Provide the (X, Y) coordinate of the cell's center where the given text is located.  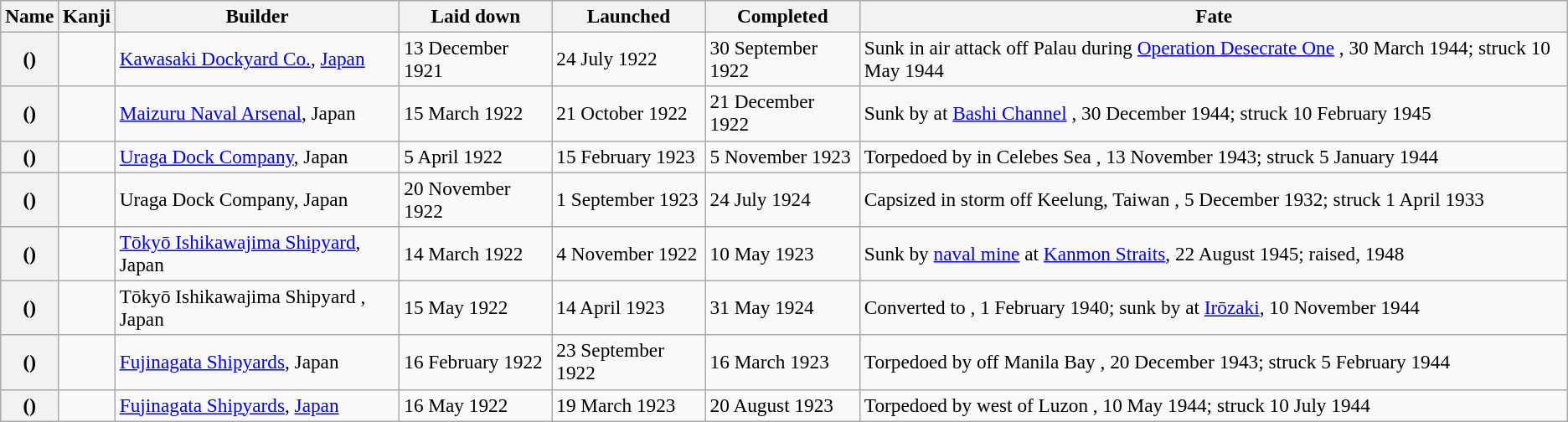
Converted to , 1 February 1940; sunk by at Irōzaki, 10 November 1944 (1214, 308)
Laid down (476, 16)
4 November 1922 (628, 253)
Maizuru Naval Arsenal, Japan (256, 114)
Builder (256, 16)
Torpedoed by west of Luzon , 10 May 1944; struck 10 July 1944 (1214, 405)
15 May 1922 (476, 308)
Sunk by naval mine at Kanmon Straits, 22 August 1945; raised, 1948 (1214, 253)
16 May 1922 (476, 405)
Fate (1214, 16)
5 April 1922 (476, 157)
20 November 1922 (476, 199)
Kawasaki Dockyard Co., Japan (256, 59)
21 October 1922 (628, 114)
Completed (782, 16)
14 March 1922 (476, 253)
Tōkyō Ishikawajima Shipyard, Japan (256, 253)
Name (30, 16)
19 March 1923 (628, 405)
Tōkyō Ishikawajima Shipyard , Japan (256, 308)
30 September 1922 (782, 59)
21 December 1922 (782, 114)
Torpedoed by off Manila Bay , 20 December 1943; struck 5 February 1944 (1214, 362)
20 August 1923 (782, 405)
15 March 1922 (476, 114)
16 March 1923 (782, 362)
16 February 1922 (476, 362)
5 November 1923 (782, 157)
1 September 1923 (628, 199)
Capsized in storm off Keelung, Taiwan , 5 December 1932; struck 1 April 1933 (1214, 199)
23 September 1922 (628, 362)
24 July 1924 (782, 199)
10 May 1923 (782, 253)
31 May 1924 (782, 308)
Torpedoed by in Celebes Sea , 13 November 1943; struck 5 January 1944 (1214, 157)
15 February 1923 (628, 157)
Sunk by at Bashi Channel , 30 December 1944; struck 10 February 1945 (1214, 114)
Kanji (87, 16)
Launched (628, 16)
13 December 1921 (476, 59)
14 April 1923 (628, 308)
24 July 1922 (628, 59)
Sunk in air attack off Palau during Operation Desecrate One , 30 March 1944; struck 10 May 1944 (1214, 59)
